Provide the (x, y) coordinate of the cell's center where the given text is located.  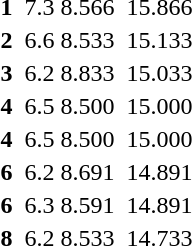
8.691 (88, 172)
8.591 (88, 205)
6.6 (40, 40)
8.533 (88, 40)
6.3 (40, 205)
8.833 (88, 73)
